Pinpoint the cell where the given text exists, returning its (X, Y) midpoint coordinate. 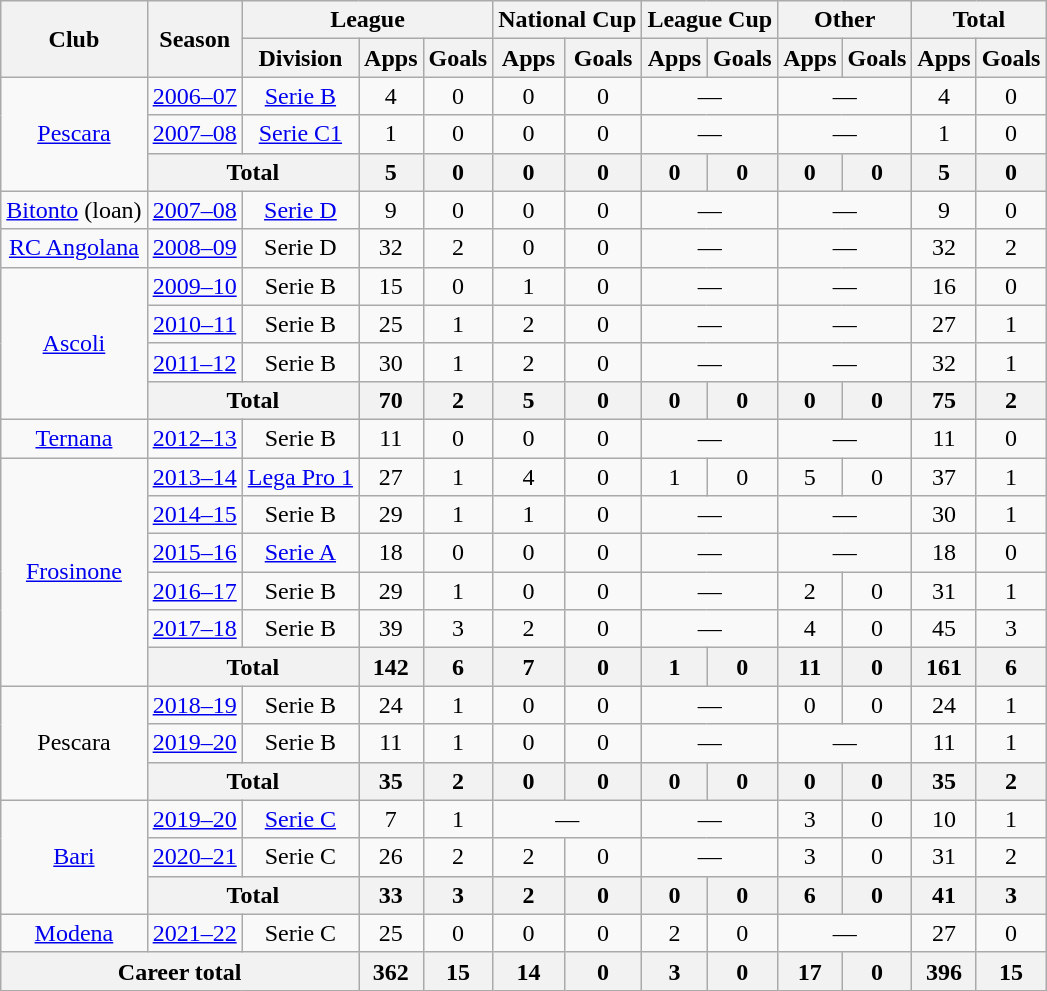
14 (529, 971)
70 (391, 400)
16 (944, 286)
45 (944, 629)
2014–15 (194, 515)
Ascoli (74, 343)
RC Angolana (74, 248)
National Cup (568, 20)
37 (944, 477)
362 (391, 971)
17 (810, 971)
33 (391, 895)
2020–21 (194, 857)
142 (391, 667)
League Cup (710, 20)
39 (391, 629)
2016–17 (194, 591)
Club (74, 39)
Bitonto (loan) (74, 210)
Bari (74, 857)
396 (944, 971)
Modena (74, 933)
Ternana (74, 438)
Frosinone (74, 572)
Division (300, 58)
2012–13 (194, 438)
2015–16 (194, 553)
Career total (180, 971)
2010–11 (194, 324)
League (368, 20)
Season (194, 39)
10 (944, 819)
26 (391, 857)
75 (944, 400)
Lega Pro 1 (300, 477)
2021–22 (194, 933)
2009–10 (194, 286)
2013–14 (194, 477)
Serie A (300, 553)
41 (944, 895)
2008–09 (194, 248)
Other (845, 20)
161 (944, 667)
2006–07 (194, 96)
2018–19 (194, 705)
2011–12 (194, 362)
2017–18 (194, 629)
Serie C1 (300, 134)
